From the cell containing the given text, extract its center point as (X, Y) coordinate. 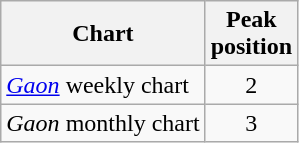
2 (251, 85)
Gaon weekly chart (103, 85)
3 (251, 123)
Gaon monthly chart (103, 123)
Peakposition (251, 34)
Chart (103, 34)
